Detect which cell encompasses the target text, then output its (X, Y) center coordinate. 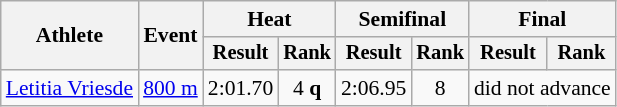
Event (170, 36)
2:01.70 (240, 88)
800 m (170, 88)
2:06.95 (374, 88)
Heat (270, 19)
8 (440, 88)
Letitia Vriesde (70, 88)
Final (542, 19)
Semifinal (402, 19)
Athlete (70, 36)
did not advance (542, 88)
4 q (307, 88)
